Return [x, y] of the center of cell containing provided text 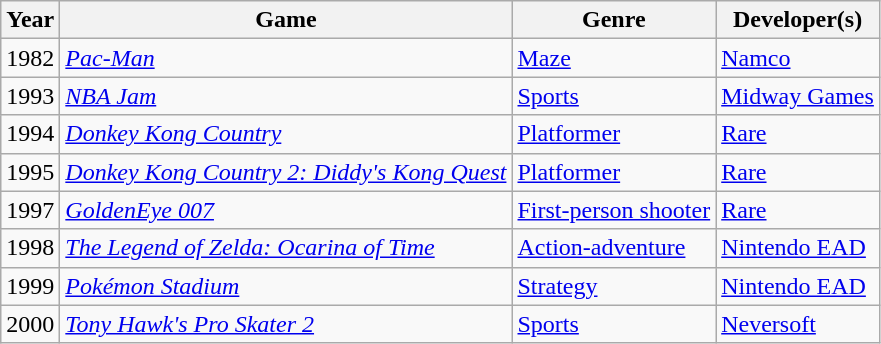
1993 [30, 96]
Midway Games [798, 96]
Tony Hawk's Pro Skater 2 [286, 324]
1999 [30, 286]
The Legend of Zelda: Ocarina of Time [286, 248]
Pokémon Stadium [286, 286]
GoldenEye 007 [286, 210]
Action-adventure [614, 248]
1997 [30, 210]
Donkey Kong Country [286, 134]
Donkey Kong Country 2: Diddy's Kong Quest [286, 172]
1998 [30, 248]
1995 [30, 172]
Namco [798, 58]
Developer(s) [798, 20]
Game [286, 20]
Pac-Man [286, 58]
Neversoft [798, 324]
Genre [614, 20]
Strategy [614, 286]
First-person shooter [614, 210]
NBA Jam [286, 96]
2000 [30, 324]
Year [30, 20]
1994 [30, 134]
1982 [30, 58]
Maze [614, 58]
